Identify which cell holds the provided text, then report its (x, y) central coordinate. 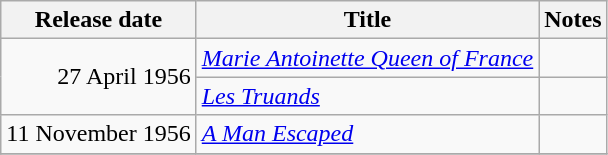
27 April 1956 (98, 77)
A Man Escaped (368, 134)
11 November 1956 (98, 134)
Release date (98, 20)
Marie Antoinette Queen of France (368, 58)
Les Truands (368, 96)
Title (368, 20)
Notes (573, 20)
